Capture the cell that displays the provided text and extract its [x, y] central coordinate. 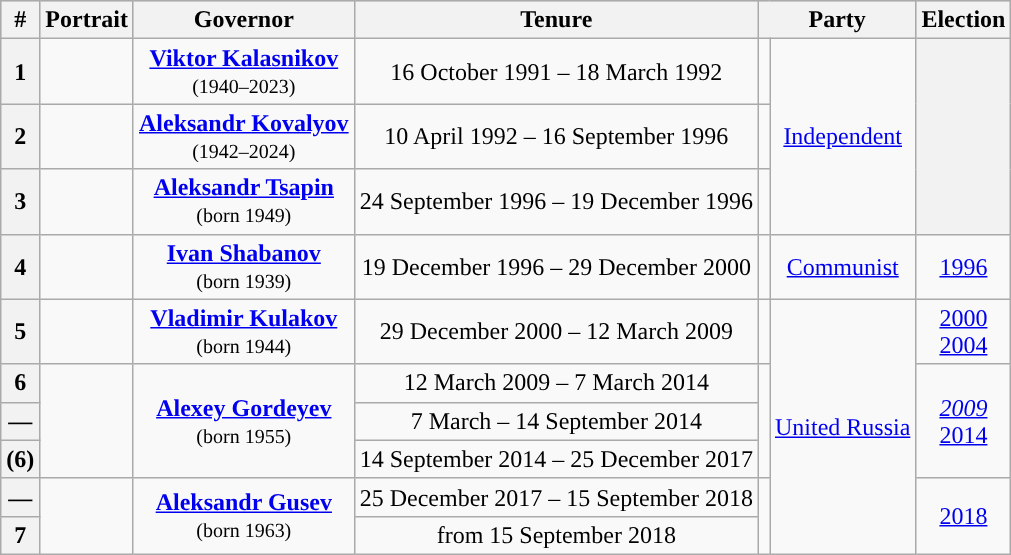
24 September 1996 – 19 December 1996 [556, 202]
5 [20, 332]
Ivan Shabanov(born 1939) [244, 266]
2018 [964, 516]
7 March – 14 September 2014 [556, 421]
19 December 1996 – 29 December 2000 [556, 266]
16 October 1991 – 18 March 1992 [556, 72]
20092014 [964, 421]
Tenure [556, 20]
7 [20, 535]
14 September 2014 – 25 December 2017 [556, 459]
25 December 2017 – 15 September 2018 [556, 497]
Vladimir Kulakov(born 1944) [244, 332]
Communist [843, 266]
4 [20, 266]
Election [964, 20]
1996 [964, 266]
Viktor Kalasnikov(1940–2023) [244, 72]
3 [20, 202]
2 [20, 136]
United Russia [843, 426]
Aleksandr Tsapin(born 1949) [244, 202]
1 [20, 72]
10 April 1992 – 16 September 1996 [556, 136]
Party [836, 20]
Aleksandr Gusev(born 1963) [244, 516]
6 [20, 383]
Alexey Gordeyev(born 1955) [244, 421]
Aleksandr Kovalyov(1942–2024) [244, 136]
Governor [244, 20]
# [20, 20]
(6) [20, 459]
20002004 [964, 332]
from 15 September 2018 [556, 535]
Independent [843, 136]
29 December 2000 – 12 March 2009 [556, 332]
Portrait [87, 20]
12 March 2009 – 7 March 2014 [556, 383]
